Determine the (x, y) coordinate at the center of the cell enclosing the given text.  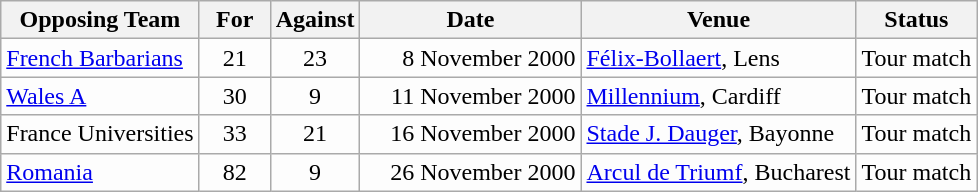
Romania (100, 172)
16 November 2000 (470, 134)
30 (234, 96)
8 November 2000 (470, 58)
23 (315, 58)
Status (916, 20)
33 (234, 134)
26 November 2000 (470, 172)
Arcul de Triumf, Bucharest (718, 172)
Félix-Bollaert, Lens (718, 58)
Against (315, 20)
Wales A (100, 96)
Venue (718, 20)
82 (234, 172)
France Universities (100, 134)
For (234, 20)
Millennium, Cardiff (718, 96)
French Barbarians (100, 58)
Stade J. Dauger, Bayonne (718, 134)
Date (470, 20)
11 November 2000 (470, 96)
Opposing Team (100, 20)
